For the text-containing cell, return its midpoint in [x, y] coordinate format. 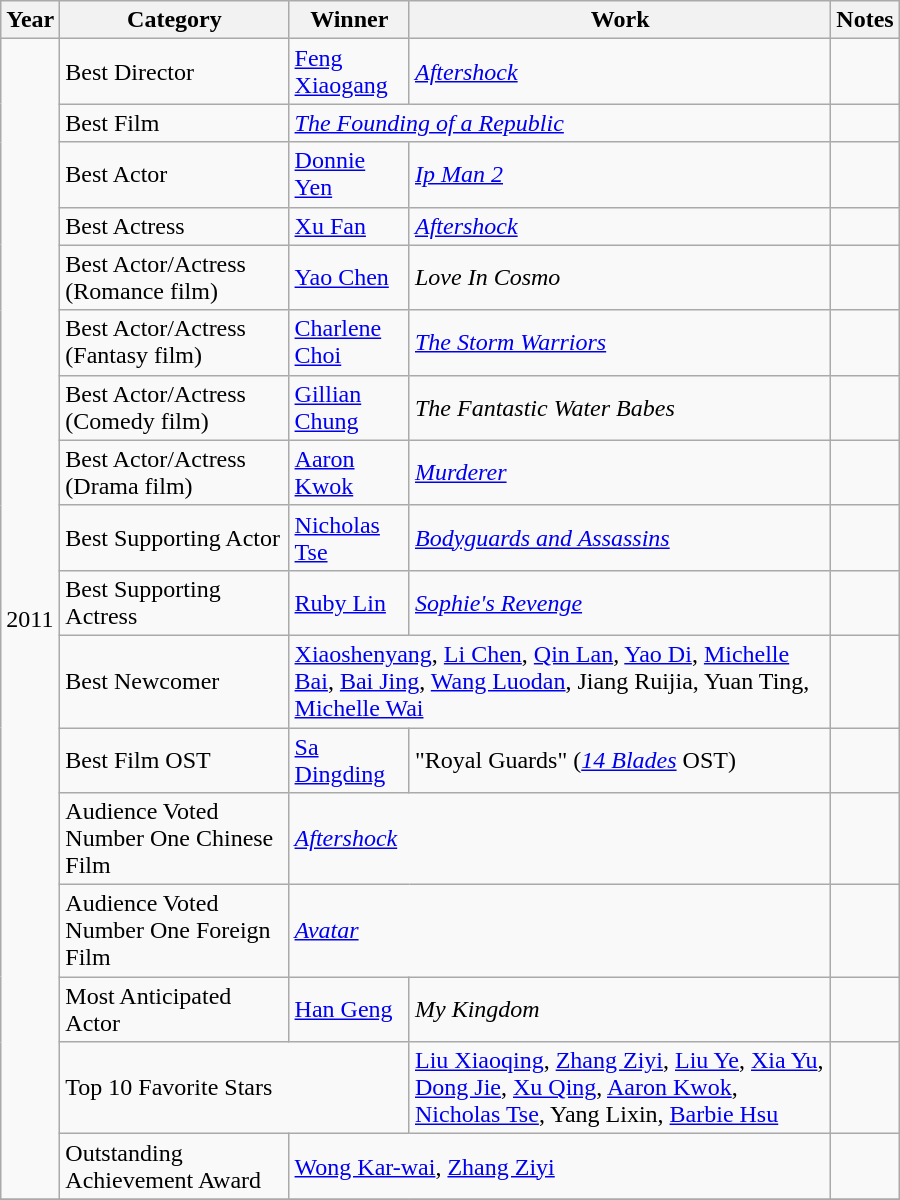
Outstanding Achievement Award [174, 1166]
Best Actor [174, 174]
Love In Cosmo [620, 278]
Sa Dingding [349, 760]
Bodyguards and Assassins [620, 538]
"Royal Guards" (14 Blades OST) [620, 760]
Category [174, 20]
Murderer [620, 472]
Ip Man 2 [620, 174]
Ruby Lin [349, 602]
Audience Voted Number One Chinese Film [174, 839]
Aaron Kwok [349, 472]
The Fantastic Water Babes [620, 408]
Best Supporting Actress [174, 602]
Best Supporting Actor [174, 538]
Winner [349, 20]
Best Film [174, 123]
Top 10 Favorite Stars [235, 1088]
The Founding of a Republic [560, 123]
Sophie's Revenge [620, 602]
Best Director [174, 72]
Best Actor/Actress (Romance film) [174, 278]
Yao Chen [349, 278]
Donnie Yen [349, 174]
Year [30, 20]
Best Newcomer [174, 681]
Audience Voted Number One Foreign Film [174, 931]
Feng Xiaogang [349, 72]
2011 [30, 619]
Most Anticipated Actor [174, 1010]
Wong Kar-wai, Zhang Ziyi [560, 1166]
Han Geng [349, 1010]
Best Actor/Actress (Comedy film) [174, 408]
My Kingdom [620, 1010]
The Storm Warriors [620, 342]
Liu Xiaoqing, Zhang Ziyi, Liu Ye, Xia Yu, Dong Jie, Xu Qing, Aaron Kwok, Nicholas Tse, Yang Lixin, Barbie Hsu [620, 1088]
Xu Fan [349, 226]
Work [620, 20]
Xiaoshenyang, Li Chen, Qin Lan, Yao Di, Michelle Bai, Bai Jing, Wang Luodan, Jiang Ruijia, Yuan Ting, Michelle Wai [560, 681]
Best Film OST [174, 760]
Notes [865, 20]
Best Actor/Actress (Drama film) [174, 472]
Charlene Choi [349, 342]
Avatar [560, 931]
Best Actor/Actress (Fantasy film) [174, 342]
Gillian Chung [349, 408]
Nicholas Tse [349, 538]
Best Actress [174, 226]
